For the text-containing cell, return its midpoint in (X, Y) coordinate format. 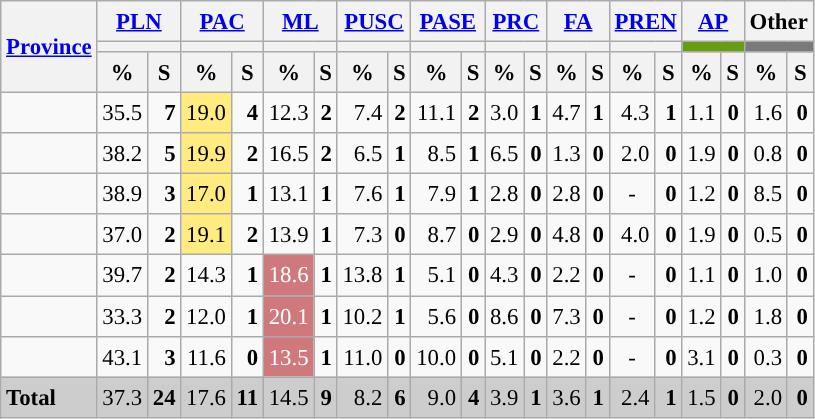
PUSC (374, 22)
1.3 (566, 154)
19.1 (206, 234)
11.1 (436, 114)
3.0 (504, 114)
Province (49, 47)
4.0 (632, 234)
PLN (139, 22)
39.7 (122, 276)
24 (164, 398)
8.2 (362, 398)
1.0 (766, 276)
PAC (222, 22)
9 (326, 398)
17.6 (206, 398)
8.6 (504, 316)
0.5 (766, 234)
3.9 (504, 398)
2.9 (504, 234)
PRC (516, 22)
19.0 (206, 114)
7 (164, 114)
20.1 (288, 316)
7.6 (362, 194)
5.6 (436, 316)
13.5 (288, 356)
12.3 (288, 114)
13.8 (362, 276)
14.3 (206, 276)
4.7 (566, 114)
PASE (448, 22)
AP (713, 22)
35.5 (122, 114)
3.6 (566, 398)
43.1 (122, 356)
13.9 (288, 234)
10.0 (436, 356)
14.5 (288, 398)
3.1 (702, 356)
0.3 (766, 356)
33.3 (122, 316)
11.6 (206, 356)
17.0 (206, 194)
8.7 (436, 234)
0.8 (766, 154)
7.9 (436, 194)
38.2 (122, 154)
11 (247, 398)
FA (578, 22)
10.2 (362, 316)
12.0 (206, 316)
5 (164, 154)
6 (400, 398)
ML (300, 22)
37.0 (122, 234)
11.0 (362, 356)
13.1 (288, 194)
2.4 (632, 398)
37.3 (122, 398)
16.5 (288, 154)
Total (49, 398)
1.8 (766, 316)
18.6 (288, 276)
1.6 (766, 114)
1.5 (702, 398)
19.9 (206, 154)
9.0 (436, 398)
PREN (646, 22)
Other (778, 22)
7.4 (362, 114)
38.9 (122, 194)
4.8 (566, 234)
